Output the (x, y) coordinate of the center of the cell containing the given text.  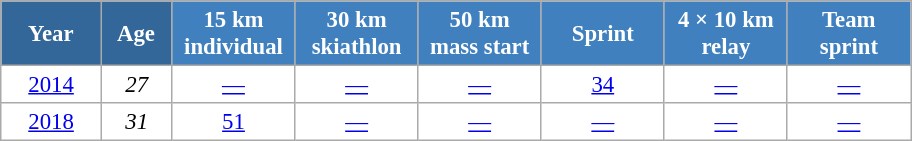
27 (136, 85)
Sprint (602, 34)
2018 (52, 122)
51 (234, 122)
Team sprint (848, 34)
31 (136, 122)
Age (136, 34)
Year (52, 34)
15 km individual (234, 34)
4 × 10 km relay (726, 34)
34 (602, 85)
2014 (52, 85)
50 km mass start (480, 34)
30 km skiathlon (356, 34)
